Determine the (x, y) coordinate at the center of the cell enclosing the given text.  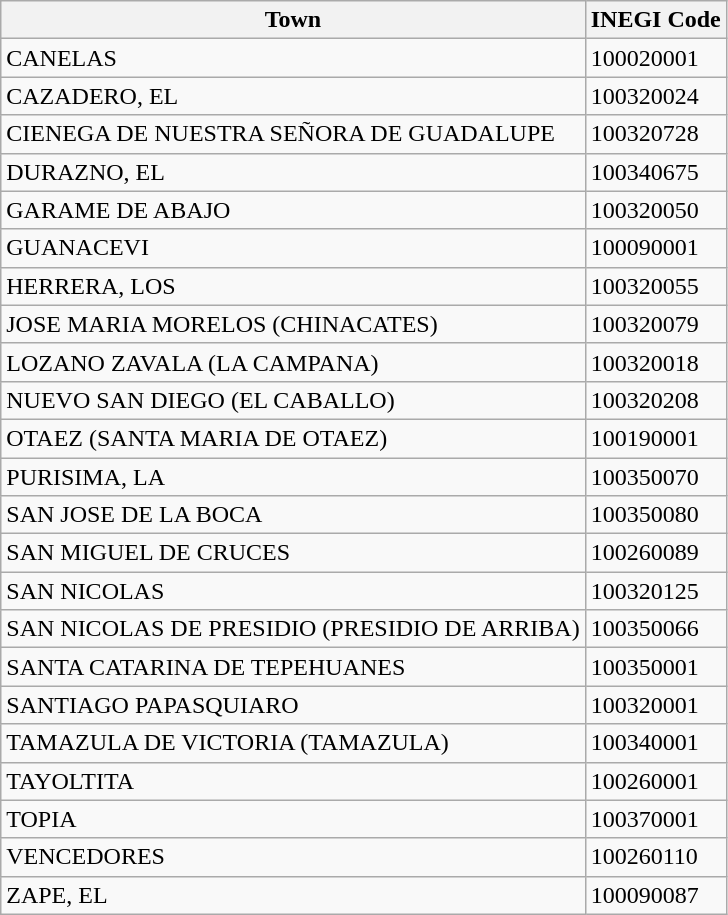
PURISIMA, LA (293, 477)
100020001 (656, 58)
GUANACEVI (293, 248)
100350066 (656, 629)
SANTIAGO PAPASQUIARO (293, 705)
VENCEDORES (293, 857)
Town (293, 20)
TAMAZULA DE VICTORIA (TAMAZULA) (293, 743)
DURAZNO, EL (293, 172)
100260001 (656, 781)
100350001 (656, 667)
100340675 (656, 172)
100320208 (656, 400)
100190001 (656, 438)
JOSE MARIA MORELOS (CHINACATES) (293, 324)
100320728 (656, 134)
100320079 (656, 324)
ZAPE, EL (293, 895)
100370001 (656, 819)
100090001 (656, 248)
100350070 (656, 477)
SAN MIGUEL DE CRUCES (293, 553)
SAN NICOLAS (293, 591)
100320024 (656, 96)
100350080 (656, 515)
LOZANO ZAVALA (LA CAMPANA) (293, 362)
NUEVO SAN DIEGO (EL CABALLO) (293, 400)
TOPIA (293, 819)
CANELAS (293, 58)
100260089 (656, 553)
CIENEGA DE NUESTRA SEÑORA DE GUADALUPE (293, 134)
100090087 (656, 895)
SAN JOSE DE LA BOCA (293, 515)
SANTA CATARINA DE TEPEHUANES (293, 667)
100320055 (656, 286)
100320125 (656, 591)
100340001 (656, 743)
100320018 (656, 362)
INEGI Code (656, 20)
OTAEZ (SANTA MARIA DE OTAEZ) (293, 438)
HERRERA, LOS (293, 286)
SAN NICOLAS DE PRESIDIO (PRESIDIO DE ARRIBA) (293, 629)
GARAME DE ABAJO (293, 210)
100320050 (656, 210)
100320001 (656, 705)
100260110 (656, 857)
TAYOLTITA (293, 781)
CAZADERO, EL (293, 96)
